Scan for the cell matching the given text and deliver its [x, y] coordinate at center. 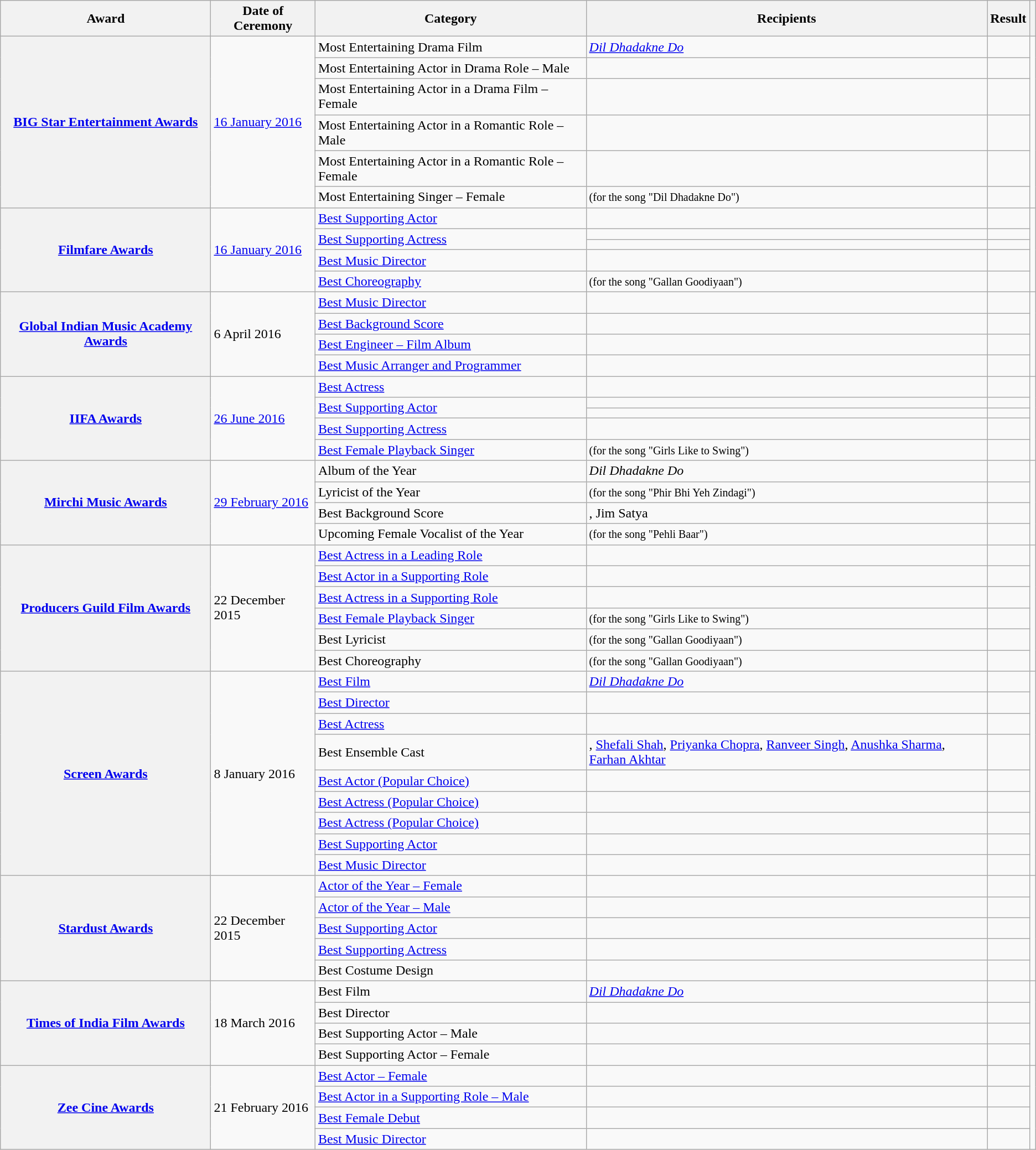
Best Actor (Popular Choice) [450, 781]
Zee Cine Awards [106, 1107]
, Shefali Shah, Priyanka Chopra, Ranveer Singh, Anushka Sharma, Farhan Akhtar [787, 753]
Lyricist of the Year [450, 492]
8 January 2016 [263, 774]
Most Entertaining Drama Film [450, 47]
Best Actress in a Supporting Role [450, 597]
Most Entertaining Actor in a Romantic Role – Female [450, 168]
Screen Awards [106, 774]
29 February 2016 [263, 503]
Best Supporting Actor – Male [450, 1034]
Category [450, 19]
Mirchi Music Awards [106, 503]
18 March 2016 [263, 1023]
Filmfare Awards [106, 250]
Most Entertaining Actor in a Romantic Role – Male [450, 133]
Stardust Awards [106, 928]
Best Music Arranger and Programmer [450, 366]
BIG Star Entertainment Awards [106, 122]
Best Engineer – Film Album [450, 345]
Global Indian Music Academy Awards [106, 334]
Most Entertaining Actor in a Drama Film – Female [450, 96]
(for the song "Dil Dhadakne Do") [787, 197]
Times of India Film Awards [106, 1023]
Album of the Year [450, 471]
Best Supporting Actor – Female [450, 1055]
Most Entertaining Singer – Female [450, 197]
Recipients [787, 19]
Award [106, 19]
Best Costume Design [450, 970]
Best Actor – Female [450, 1076]
Upcoming Female Vocalist of the Year [450, 534]
(for the song "Phir Bhi Yeh Zindagi") [787, 492]
IIFA Awards [106, 418]
Best Ensemble Cast [450, 753]
, Jim Satya [787, 513]
(for the song "Pehli Baar") [787, 534]
Best Female Debut [450, 1118]
Most Entertaining Actor in Drama Role – Male [450, 68]
21 February 2016 [263, 1107]
Best Actress in a Leading Role [450, 555]
6 April 2016 [263, 334]
26 June 2016 [263, 418]
Actor of the Year – Female [450, 886]
Result [1008, 19]
Best Actor in a Supporting Role – Male [450, 1097]
Best Actor in a Supporting Role [450, 576]
Actor of the Year – Male [450, 907]
Date of Ceremony [263, 19]
Producers Guild Film Awards [106, 608]
Best Lyricist [450, 639]
